Locate the cell with the specified text and output its (x, y) center coordinate. 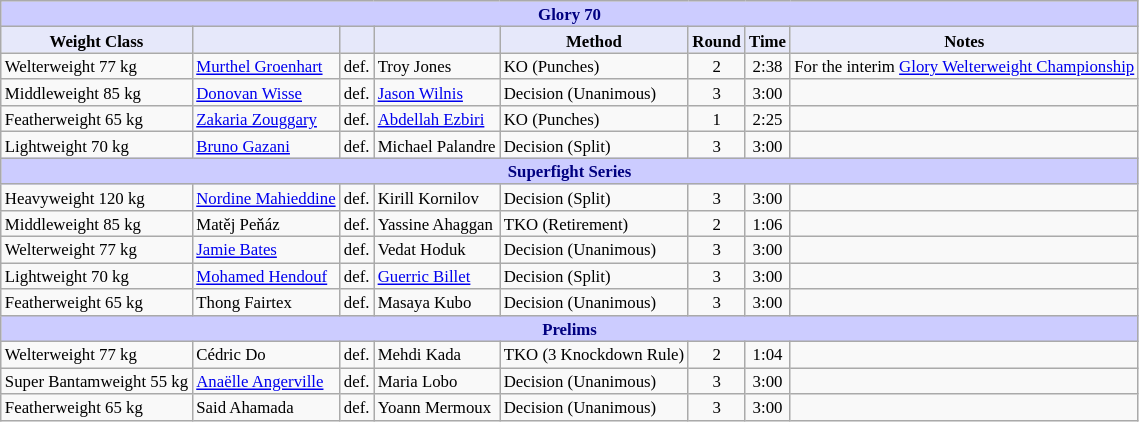
For the interim Glory Welterweight Championship (964, 66)
1:04 (768, 355)
Zakaria Zouggary (266, 119)
Kirill Kornilov (437, 197)
Murthel Groenhart (266, 66)
Anaëlle Angerville (266, 381)
Mohamed Hendouf (266, 276)
Heavyweight 120 kg (96, 197)
Donovan Wisse (266, 93)
Yassine Ahaggan (437, 224)
Super Bantamweight 55 kg (96, 381)
1:06 (768, 224)
Prelims (570, 328)
Notes (964, 40)
Thong Fairtex (266, 302)
Nordine Mahieddine (266, 197)
Method (594, 40)
Troy Jones (437, 66)
Matěj Peňáz (266, 224)
Glory 70 (570, 14)
Weight Class (96, 40)
TKO (3 Knockdown Rule) (594, 355)
Cédric Do (266, 355)
2:38 (768, 66)
Vedat Hoduk (437, 250)
Michael Palandre (437, 145)
Round (716, 40)
Mehdi Kada (437, 355)
Maria Lobo (437, 381)
Bruno Gazani (266, 145)
Superfight Series (570, 171)
Guerric Billet (437, 276)
Said Ahamada (266, 407)
Time (768, 40)
Jason Wilnis (437, 93)
Yoann Mermoux (437, 407)
Masaya Kubo (437, 302)
Abdellah Ezbiri (437, 119)
TKO (Retirement) (594, 224)
2:25 (768, 119)
Jamie Bates (266, 250)
1 (716, 119)
